Detect which cell encompasses the target text, then output its [x, y] center coordinate. 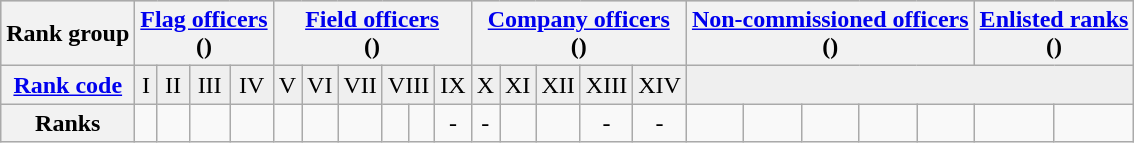
Rank code [68, 85]
Flag officers() [204, 34]
XIII [606, 85]
III [210, 85]
VIII [408, 85]
I [146, 85]
X [485, 85]
Enlisted ranks() [1054, 34]
Company officers() [578, 34]
IX [453, 85]
V [287, 85]
Field officers() [372, 34]
XII [558, 85]
VII [360, 85]
Rank group [68, 34]
IV [252, 85]
XI [518, 85]
Ranks [68, 123]
Non-commissioned officers() [830, 34]
XIV [660, 85]
II [173, 85]
VI [320, 85]
